Determine the (x, y) coordinate at the center of the cell enclosing the given text.  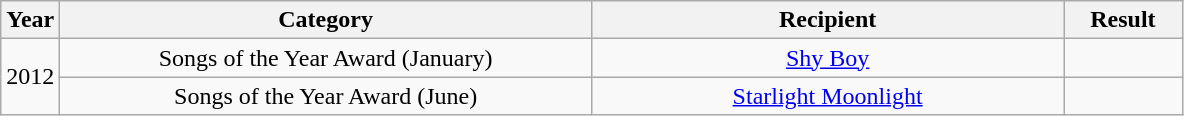
Year (30, 20)
Category (326, 20)
Result (1123, 20)
Recipient (827, 20)
2012 (30, 77)
Starlight Moonlight (827, 96)
Songs of the Year Award (June) (326, 96)
Shy Boy (827, 58)
Songs of the Year Award (January) (326, 58)
